Find where the given text appears and provide that cell's center as [x, y] coordinate. 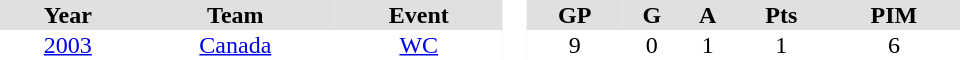
G [652, 15]
GP [574, 15]
6 [894, 45]
Team [236, 15]
9 [574, 45]
2003 [68, 45]
Pts [782, 15]
PIM [894, 15]
0 [652, 45]
Canada [236, 45]
Year [68, 15]
A [708, 15]
WC [419, 45]
Event [419, 15]
